Output the [x, y] coordinate of the center of the cell containing the given text.  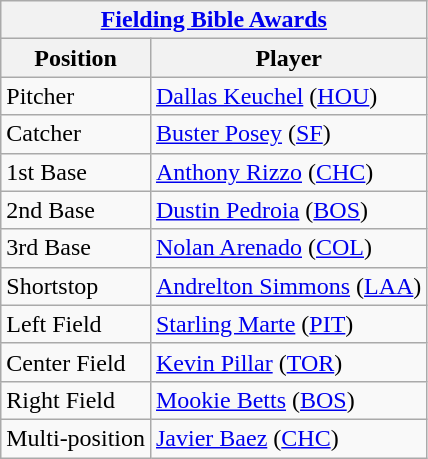
Mookie Betts (BOS) [288, 400]
Kevin Pillar (TOR) [288, 362]
1st Base [76, 172]
Left Field [76, 324]
Anthony Rizzo (CHC) [288, 172]
Fielding Bible Awards [214, 20]
Catcher [76, 134]
Dallas Keuchel (HOU) [288, 96]
Center Field [76, 362]
Andrelton Simmons (LAA) [288, 286]
Buster Posey (SF) [288, 134]
Dustin Pedroia (BOS) [288, 210]
Shortstop [76, 286]
Position [76, 58]
Javier Baez (CHC) [288, 438]
Right Field [76, 400]
Player [288, 58]
Multi-position [76, 438]
3rd Base [76, 248]
2nd Base [76, 210]
Pitcher [76, 96]
Nolan Arenado (COL) [288, 248]
Starling Marte (PIT) [288, 324]
